Pinpoint the cell where the given text exists, returning its (X, Y) midpoint coordinate. 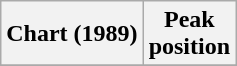
Chart (1989) (72, 34)
Peakposition (189, 34)
